Determine the [X, Y] coordinate at the center of the cell enclosing the given text.  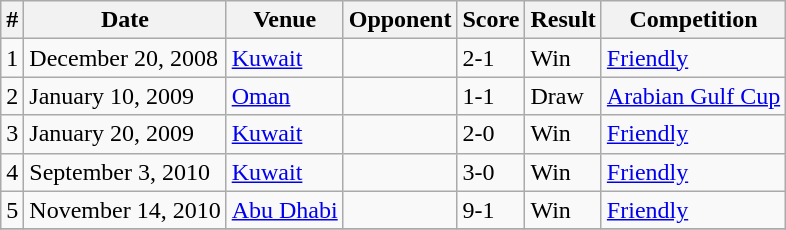
January 10, 2009 [125, 96]
1 [12, 58]
1-1 [491, 96]
3-0 [491, 172]
Oman [284, 96]
Competition [693, 20]
4 [12, 172]
2-1 [491, 58]
Result [563, 20]
2-0 [491, 134]
December 20, 2008 [125, 58]
5 [12, 210]
3 [12, 134]
Abu Dhabi [284, 210]
January 20, 2009 [125, 134]
November 14, 2010 [125, 210]
Venue [284, 20]
2 [12, 96]
Arabian Gulf Cup [693, 96]
Score [491, 20]
September 3, 2010 [125, 172]
Draw [563, 96]
9-1 [491, 210]
Opponent [400, 20]
Date [125, 20]
# [12, 20]
